Scan for the cell matching the given text and deliver its [X, Y] coordinate at center. 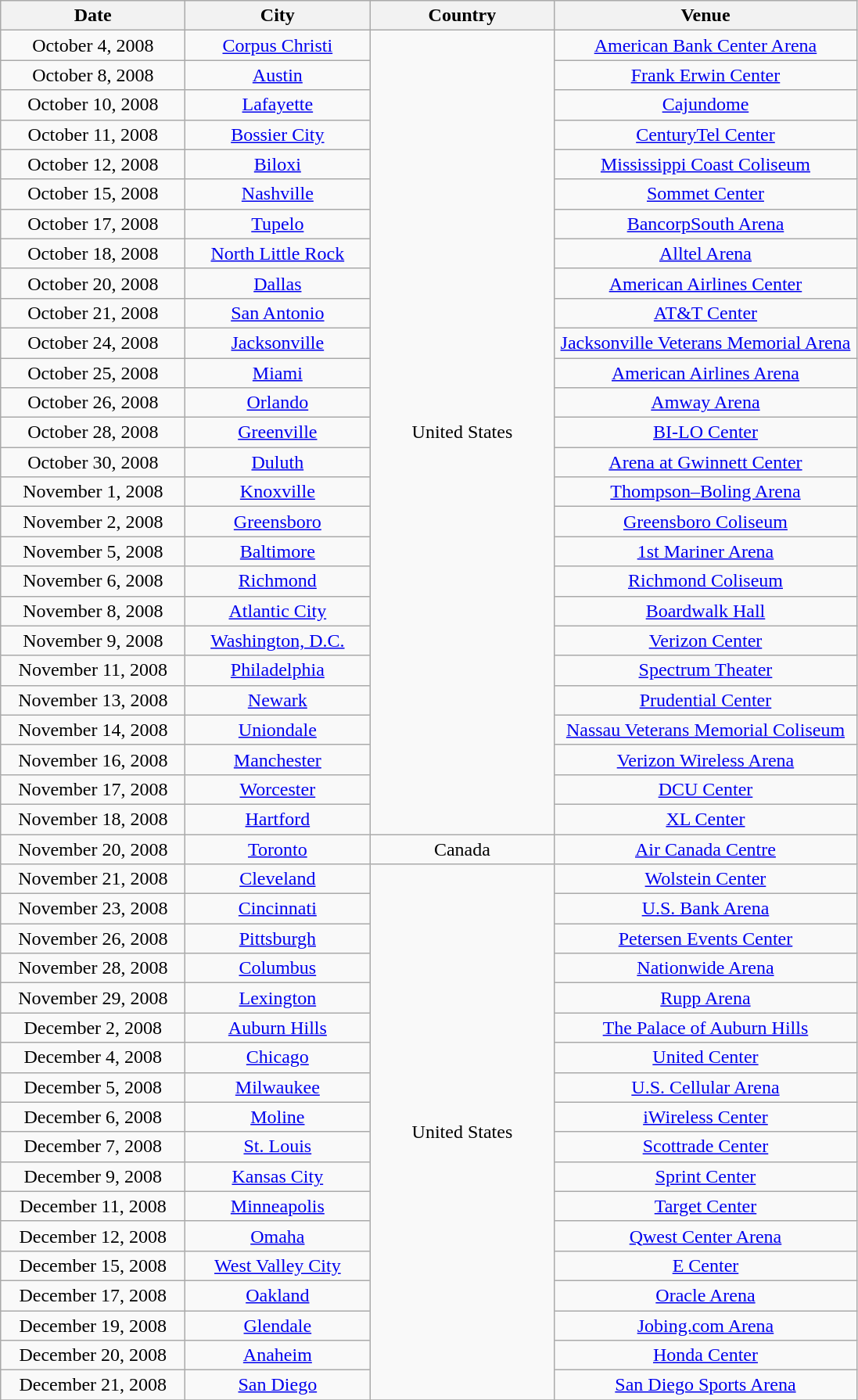
Kansas City [278, 1176]
November 5, 2008 [93, 551]
Greensboro [278, 522]
Columbus [278, 968]
Jobing.com Arena [705, 1326]
November 20, 2008 [93, 849]
November 16, 2008 [93, 759]
November 9, 2008 [93, 641]
October 4, 2008 [93, 45]
San Antonio [278, 313]
Country [462, 16]
BancorpSouth Arena [705, 224]
Sprint Center [705, 1176]
November 17, 2008 [93, 789]
October 17, 2008 [93, 224]
Petersen Events Center [705, 939]
October 25, 2008 [93, 373]
Greenville [278, 433]
Boardwalk Hall [705, 611]
Anaheim [278, 1355]
Austin [278, 75]
U.S. Bank Arena [705, 909]
Mississippi Coast Coliseum [705, 164]
November 14, 2008 [93, 730]
Sommet Center [705, 194]
Prudential Center [705, 700]
Washington, D.C. [278, 641]
1st Mariner Arena [705, 551]
Minneapolis [278, 1206]
Newark [278, 700]
Atlantic City [278, 611]
December 5, 2008 [93, 1087]
Moline [278, 1117]
October 18, 2008 [93, 253]
December 17, 2008 [93, 1295]
Spectrum Theater [705, 670]
November 11, 2008 [93, 670]
Corpus Christi [278, 45]
Lexington [278, 998]
Uniondale [278, 730]
Cajundome [705, 105]
DCU Center [705, 789]
Hartford [278, 819]
Jacksonville [278, 343]
October 24, 2008 [93, 343]
December 7, 2008 [93, 1147]
Dallas [278, 283]
Thompson–Boling Arena [705, 492]
October 8, 2008 [93, 75]
Richmond [278, 581]
December 2, 2008 [93, 1028]
Canada [462, 849]
CenturyTel Center [705, 135]
Alltel Arena [705, 253]
Rupp Arena [705, 998]
October 30, 2008 [93, 462]
Jacksonville Veterans Memorial Arena [705, 343]
December 15, 2008 [93, 1265]
November 8, 2008 [93, 611]
XL Center [705, 819]
Verizon Center [705, 641]
December 20, 2008 [93, 1355]
West Valley City [278, 1265]
October 20, 2008 [93, 283]
Cleveland [278, 879]
Worcester [278, 789]
City [278, 16]
November 21, 2008 [93, 879]
December 6, 2008 [93, 1117]
Biloxi [278, 164]
December 12, 2008 [93, 1236]
Milwaukee [278, 1087]
North Little Rock [278, 253]
Cincinnati [278, 909]
November 13, 2008 [93, 700]
Wolstein Center [705, 879]
October 28, 2008 [93, 433]
Date [93, 16]
December 9, 2008 [93, 1176]
Nationwide Arena [705, 968]
Chicago [278, 1057]
Target Center [705, 1206]
Scottrade Center [705, 1147]
Oracle Arena [705, 1295]
Toronto [278, 849]
October 12, 2008 [93, 164]
Honda Center [705, 1355]
October 21, 2008 [93, 313]
December 19, 2008 [93, 1326]
St. Louis [278, 1147]
United Center [705, 1057]
Auburn Hills [278, 1028]
November 18, 2008 [93, 819]
Lafayette [278, 105]
November 29, 2008 [93, 998]
Duluth [278, 462]
Arena at Gwinnett Center [705, 462]
Richmond Coliseum [705, 581]
Orlando [278, 403]
December 4, 2008 [93, 1057]
Oakland [278, 1295]
E Center [705, 1265]
San Diego [278, 1385]
Frank Erwin Center [705, 75]
November 6, 2008 [93, 581]
November 26, 2008 [93, 939]
Knoxville [278, 492]
American Airlines Center [705, 283]
Nassau Veterans Memorial Coliseum [705, 730]
Tupelo [278, 224]
Amway Arena [705, 403]
American Bank Center Arena [705, 45]
Miami [278, 373]
Qwest Center Arena [705, 1236]
October 10, 2008 [93, 105]
November 23, 2008 [93, 909]
Omaha [278, 1236]
Manchester [278, 759]
iWireless Center [705, 1117]
Bossier City [278, 135]
October 15, 2008 [93, 194]
BI-LO Center [705, 433]
Nashville [278, 194]
November 28, 2008 [93, 968]
November 1, 2008 [93, 492]
AT&T Center [705, 313]
Baltimore [278, 551]
October 11, 2008 [93, 135]
December 21, 2008 [93, 1385]
Pittsburgh [278, 939]
San Diego Sports Arena [705, 1385]
Glendale [278, 1326]
Philadelphia [278, 670]
Venue [705, 16]
November 2, 2008 [93, 522]
American Airlines Arena [705, 373]
U.S. Cellular Arena [705, 1087]
October 26, 2008 [93, 403]
Verizon Wireless Arena [705, 759]
Air Canada Centre [705, 849]
December 11, 2008 [93, 1206]
Greensboro Coliseum [705, 522]
The Palace of Auburn Hills [705, 1028]
